Search for the cell housing the specified text and yield its (X, Y) center coordinate. 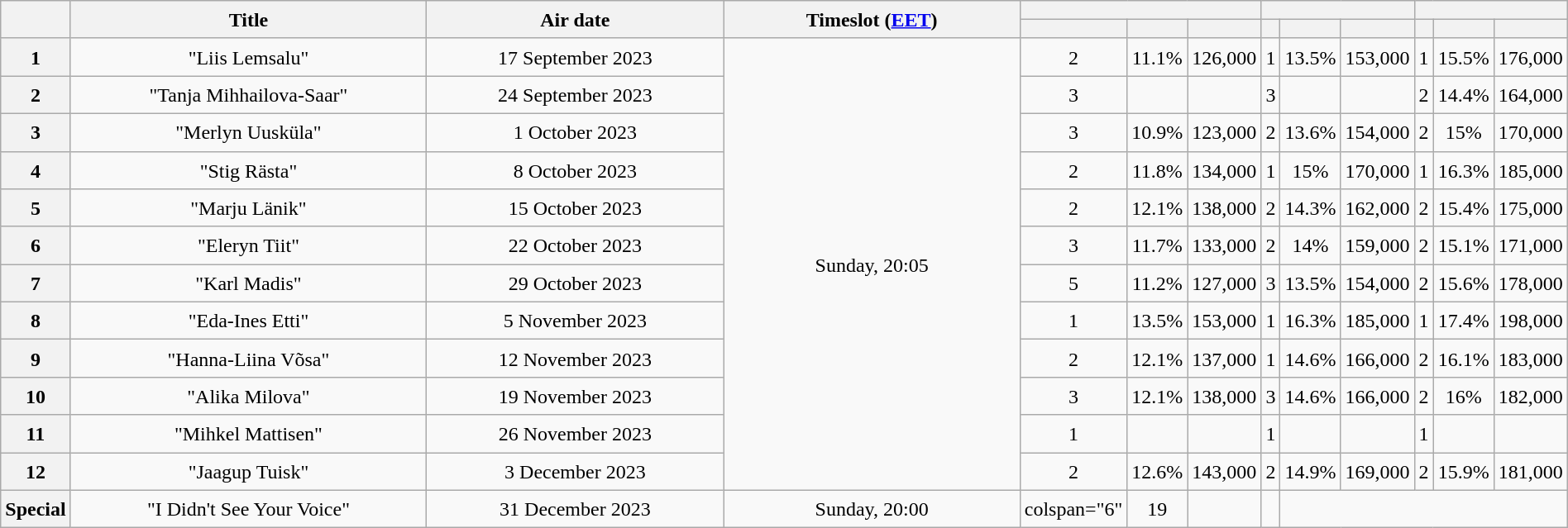
162,000 (1378, 208)
14.3% (1310, 208)
15.5% (1464, 57)
"Hanna-Liina Võsa" (248, 359)
"Merlyn Uusküla" (248, 132)
11.8% (1158, 170)
169,000 (1378, 472)
9 (36, 359)
164,000 (1530, 95)
198,000 (1530, 321)
"Eleryn Tiit" (248, 245)
29 October 2023 (576, 283)
10 (36, 396)
"Marju Länik" (248, 208)
12 (36, 472)
8 October 2023 (576, 170)
13.6% (1310, 132)
159,000 (1378, 245)
15.4% (1464, 208)
Sunday, 20:05 (872, 264)
15.6% (1464, 283)
15.9% (1464, 472)
15.1% (1464, 245)
16.1% (1464, 359)
176,000 (1530, 57)
134,000 (1224, 170)
"Karl Madis" (248, 283)
6 (36, 245)
137,000 (1224, 359)
11.2% (1158, 283)
175,000 (1530, 208)
123,000 (1224, 132)
15 October 2023 (576, 208)
4 (36, 170)
3 December 2023 (576, 472)
17 September 2023 (576, 57)
Air date (576, 20)
8 (36, 321)
12.6% (1158, 472)
"Mihkel Mattisen" (248, 434)
127,000 (1224, 283)
178,000 (1530, 283)
Timeslot (EET) (872, 20)
183,000 (1530, 359)
26 November 2023 (576, 434)
126,000 (1224, 57)
171,000 (1530, 245)
"Stig Rästa" (248, 170)
14% (1310, 245)
14.4% (1464, 95)
11 (36, 434)
12 November 2023 (576, 359)
Sunday, 20:00 (872, 509)
"Eda-Ines Etti" (248, 321)
182,000 (1530, 396)
"Liis Lemsalu" (248, 57)
"Tanja Mihhailova-Saar" (248, 95)
19 (1158, 509)
16% (1464, 396)
5 November 2023 (576, 321)
14.9% (1310, 472)
7 (36, 283)
10.9% (1158, 132)
19 November 2023 (576, 396)
133,000 (1224, 245)
24 September 2023 (576, 95)
1 October 2023 (576, 132)
181,000 (1530, 472)
143,000 (1224, 472)
Special (36, 509)
11.7% (1158, 245)
17.4% (1464, 321)
22 October 2023 (576, 245)
"I Didn't See Your Voice" (248, 509)
31 December 2023 (576, 509)
"Jaagup Tuisk" (248, 472)
colspan="6" (1073, 509)
Title (248, 20)
"Alika Milova" (248, 396)
11.1% (1158, 57)
